Pinpoint the cell where the given text exists, returning its [X, Y] midpoint coordinate. 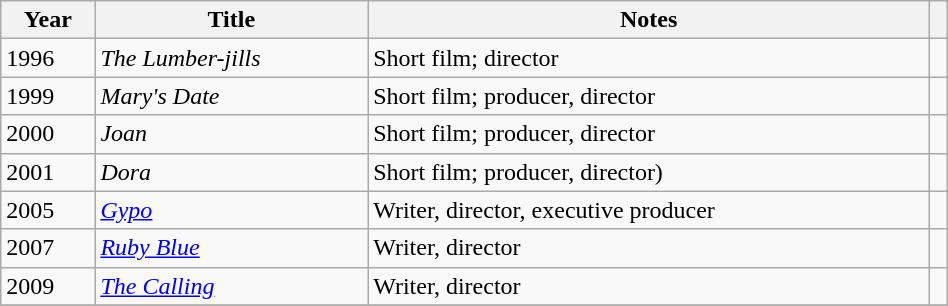
1999 [48, 96]
Dora [232, 172]
2001 [48, 172]
Short film; producer, director) [649, 172]
Mary's Date [232, 96]
Gypo [232, 210]
2005 [48, 210]
2009 [48, 286]
Short film; director [649, 58]
Notes [649, 20]
The Calling [232, 286]
The Lumber-jills [232, 58]
1996 [48, 58]
Title [232, 20]
2007 [48, 248]
2000 [48, 134]
Year [48, 20]
Joan [232, 134]
Ruby Blue [232, 248]
Writer, director, executive producer [649, 210]
